Return [x, y] of the center of cell containing provided text 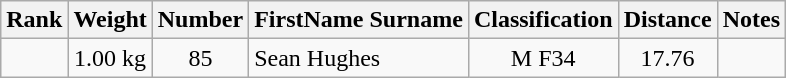
Weight [110, 20]
Rank [34, 20]
85 [200, 58]
Notes [751, 20]
Number [200, 20]
Sean Hughes [359, 58]
Distance [668, 20]
M F34 [543, 58]
Classification [543, 20]
1.00 kg [110, 58]
FirstName Surname [359, 20]
17.76 [668, 58]
